Capture the cell that displays the provided text and extract its (X, Y) central coordinate. 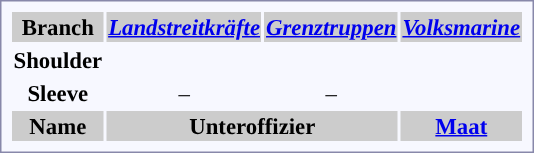
Unteroffizier (252, 126)
Sleeve (58, 93)
Branch (58, 27)
Name (58, 126)
Maat (462, 126)
Grenztruppen (332, 27)
Volksmarine (462, 27)
Shoulder (58, 60)
Landstreitkräfte (184, 27)
